Return the [x, y] coordinate for the center point of the cell that contains the specified text.  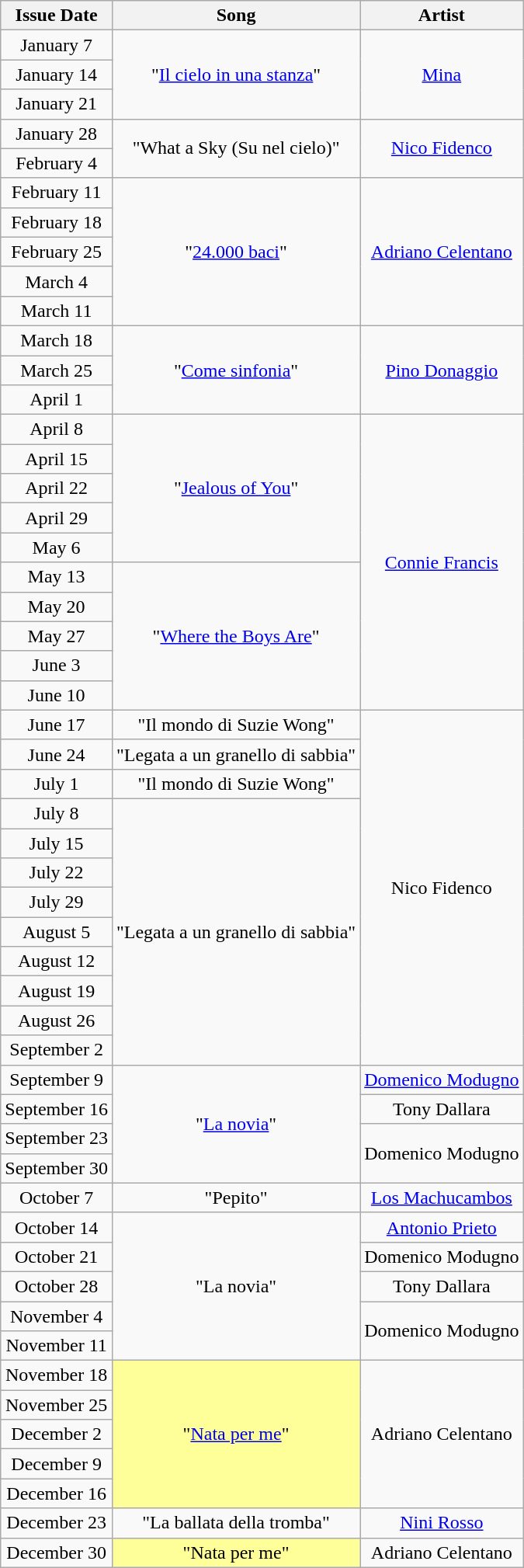
December 23 [57, 1523]
April 1 [57, 400]
Connie Francis [442, 562]
Artist [442, 16]
Nini Rosso [442, 1523]
Song [236, 16]
March 11 [57, 311]
September 23 [57, 1139]
April 15 [57, 459]
November 4 [57, 1316]
November 25 [57, 1405]
February 11 [57, 193]
August 19 [57, 991]
April 22 [57, 488]
September 9 [57, 1080]
Antonio Prieto [442, 1227]
March 25 [57, 370]
"Jealous of You" [236, 488]
July 8 [57, 813]
Issue Date [57, 16]
Pino Donaggio [442, 370]
March 4 [57, 281]
October 14 [57, 1227]
August 5 [57, 932]
"Il cielo in una stanza" [236, 75]
January 21 [57, 104]
July 29 [57, 902]
May 20 [57, 607]
November 11 [57, 1346]
February 25 [57, 252]
April 8 [57, 429]
August 26 [57, 1020]
June 10 [57, 695]
"What a Sky (Su nel cielo)" [236, 148]
January 14 [57, 75]
October 21 [57, 1257]
September 16 [57, 1109]
February 4 [57, 163]
June 17 [57, 725]
May 13 [57, 577]
July 1 [57, 784]
June 3 [57, 666]
"24.000 baci" [236, 252]
October 7 [57, 1198]
December 2 [57, 1434]
December 30 [57, 1552]
May 6 [57, 548]
April 29 [57, 518]
September 30 [57, 1168]
August 12 [57, 961]
Los Machucambos [442, 1198]
December 16 [57, 1493]
January 28 [57, 134]
October 28 [57, 1286]
January 7 [57, 45]
July 22 [57, 873]
"La ballata della tromba" [236, 1523]
November 18 [57, 1375]
December 9 [57, 1464]
"Come sinfonia" [236, 370]
March 18 [57, 340]
July 15 [57, 843]
Mina [442, 75]
"Pepito" [236, 1198]
February 18 [57, 222]
"Where the Boys Are" [236, 636]
May 27 [57, 636]
June 24 [57, 754]
September 2 [57, 1050]
